Pinpoint the cell where the given text exists, returning its [x, y] midpoint coordinate. 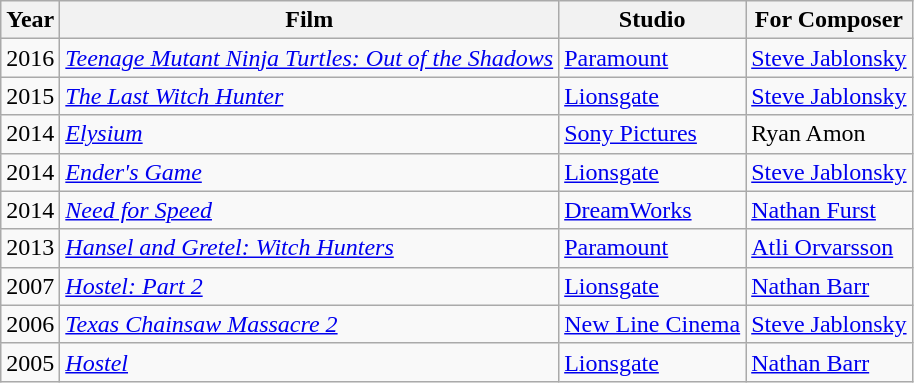
DreamWorks [652, 210]
Studio [652, 20]
Hansel and Gretel: Witch Hunters [310, 248]
Texas Chainsaw Massacre 2 [310, 324]
Nathan Furst [829, 210]
Hostel: Part 2 [310, 286]
New Line Cinema [652, 324]
Year [30, 20]
Ryan Amon [829, 134]
Sony Pictures [652, 134]
2006 [30, 324]
Need for Speed [310, 210]
Teenage Mutant Ninja Turtles: Out of the Shadows [310, 58]
Film [310, 20]
2005 [30, 362]
The Last Witch Hunter [310, 96]
2013 [30, 248]
Atli Orvarsson [829, 248]
2007 [30, 286]
Hostel [310, 362]
For Composer [829, 20]
2016 [30, 58]
Ender's Game [310, 172]
Elysium [310, 134]
2015 [30, 96]
